Return the [x, y] coordinate for the center point of the cell that contains the specified text.  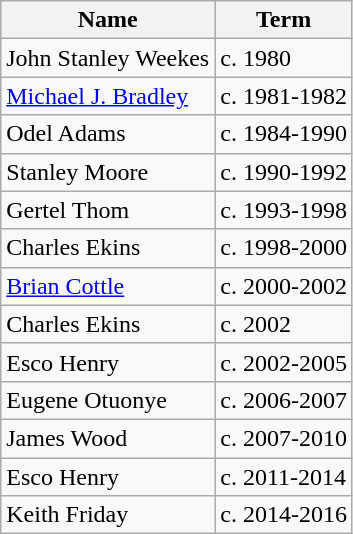
c. 1984-1990 [284, 134]
c. 1998-2000 [284, 248]
Brian Cottle [108, 286]
John Stanley Weekes [108, 58]
Stanley Moore [108, 172]
Gertel Thom [108, 210]
Term [284, 20]
c. 1981-1982 [284, 96]
Name [108, 20]
James Wood [108, 438]
c. 2011-2014 [284, 477]
Eugene Otuonye [108, 400]
c. 2002 [284, 324]
c. 2006-2007 [284, 400]
c. 2007-2010 [284, 438]
c. 2000-2002 [284, 286]
c. 1993-1998 [284, 210]
c. 2014-2016 [284, 515]
Keith Friday [108, 515]
c. 1990-1992 [284, 172]
c. 2002-2005 [284, 362]
Michael J. Bradley [108, 96]
c. 1980 [284, 58]
Odel Adams [108, 134]
